For the text-containing cell, return its midpoint in (X, Y) coordinate format. 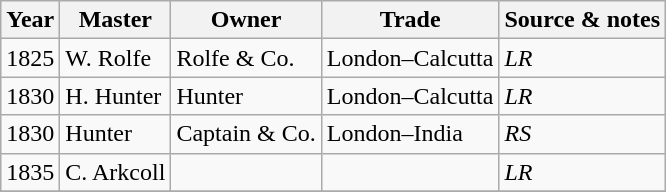
Year (30, 20)
RS (582, 134)
1825 (30, 58)
C. Arkcoll (116, 172)
W. Rolfe (116, 58)
H. Hunter (116, 96)
London–India (410, 134)
Source & notes (582, 20)
1835 (30, 172)
Owner (246, 20)
Master (116, 20)
Captain & Co. (246, 134)
Rolfe & Co. (246, 58)
Trade (410, 20)
